Return (x, y) of the center of cell containing provided text 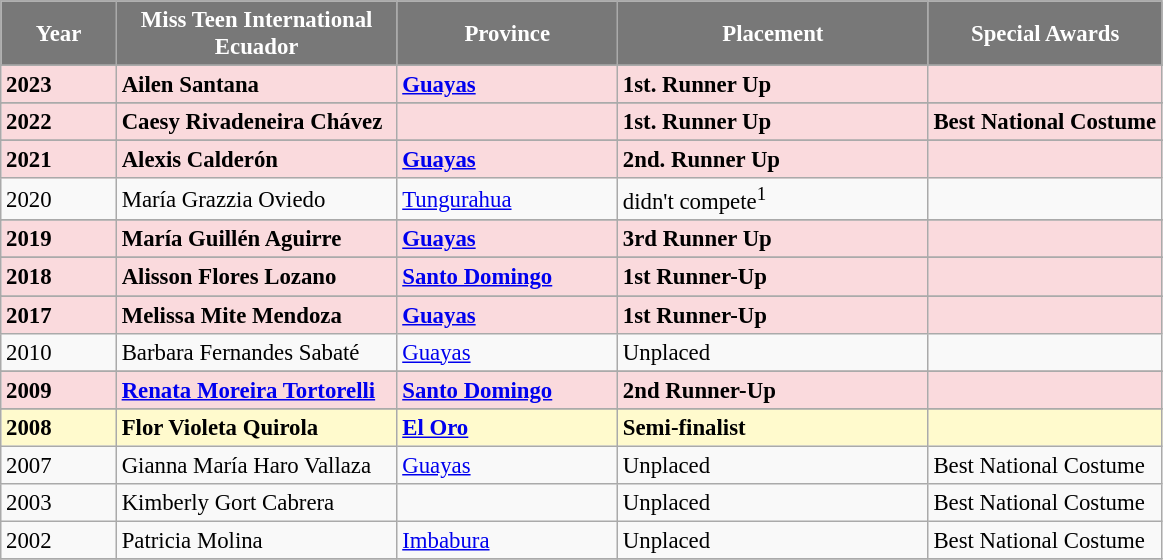
3rd Runner Up (774, 239)
2017 (59, 315)
2020 (59, 199)
Kimberly Gort Cabrera (256, 503)
Semi-finalist (774, 427)
Miss Teen International Ecuador (256, 34)
2022 (59, 122)
Gianna María Haro Vallaza (256, 465)
didn't compete1 (774, 199)
2009 (59, 390)
2003 (59, 503)
2007 (59, 465)
2010 (59, 352)
Alexis Calderón (256, 160)
Renata Moreira Tortorelli (256, 390)
Special Awards (1045, 34)
Patricia Molina (256, 540)
Province (508, 34)
Imbabura (508, 540)
El Oro (508, 427)
2018 (59, 277)
Flor Violeta Quirola (256, 427)
María Guillén Aguirre (256, 239)
2021 (59, 160)
Ailen Santana (256, 85)
María Grazzia Oviedo (256, 199)
Tungurahua (508, 199)
Caesy Rivadeneira Chávez (256, 122)
Placement (774, 34)
Barbara Fernandes Sabaté (256, 352)
Year (59, 34)
Melissa Mite Mendoza (256, 315)
2002 (59, 540)
2nd Runner-Up (774, 390)
2nd. Runner Up (774, 160)
2023 (59, 85)
Alisson Flores Lozano (256, 277)
2008 (59, 427)
2019 (59, 239)
